Detect which cell encompasses the target text, then output its (x, y) center coordinate. 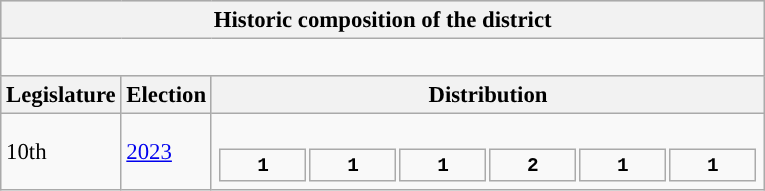
Historic composition of the district (383, 20)
1 1 1 2 1 1 (488, 152)
2023 (166, 152)
Distribution (488, 95)
2 (532, 166)
Election (166, 95)
Legislature (61, 95)
10th (61, 152)
